Identify which cell holds the provided text, then report its (X, Y) central coordinate. 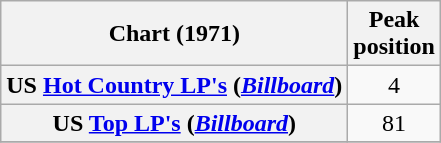
Chart (1971) (174, 34)
US Hot Country LP's (Billboard) (174, 85)
US Top LP's (Billboard) (174, 123)
Peakposition (394, 34)
4 (394, 85)
81 (394, 123)
